Locate the cell with the specified text and output its [x, y] center coordinate. 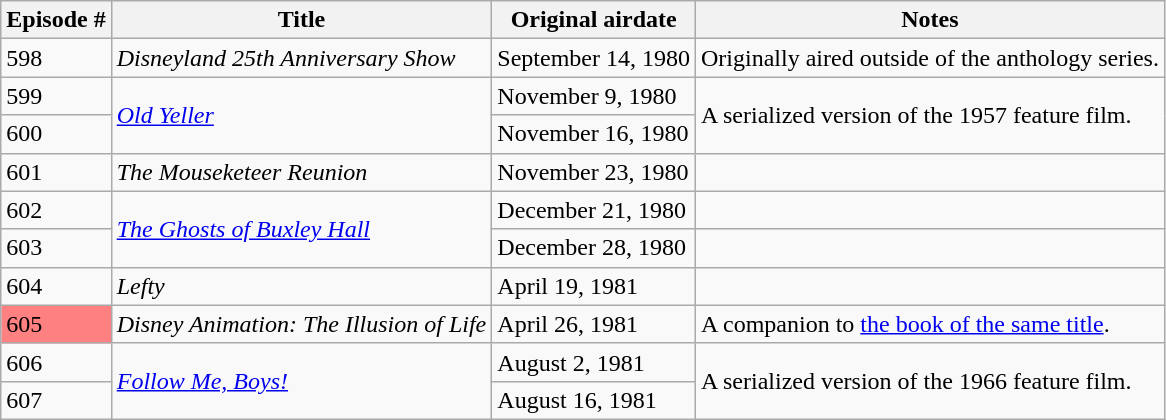
Originally aired outside of the anthology series. [930, 58]
August 16, 1981 [594, 400]
A companion to the book of the same title. [930, 324]
601 [56, 172]
606 [56, 362]
Original airdate [594, 20]
December 21, 1980 [594, 210]
604 [56, 286]
A serialized version of the 1957 feature film. [930, 115]
600 [56, 134]
Old Yeller [302, 115]
603 [56, 248]
The Ghosts of Buxley Hall [302, 229]
599 [56, 96]
November 23, 1980 [594, 172]
The Mouseketeer Reunion [302, 172]
598 [56, 58]
607 [56, 400]
605 [56, 324]
Lefty [302, 286]
A serialized version of the 1966 feature film. [930, 381]
Disneyland 25th Anniversary Show [302, 58]
Notes [930, 20]
Episode # [56, 20]
Disney Animation: The Illusion of Life [302, 324]
December 28, 1980 [594, 248]
April 26, 1981 [594, 324]
602 [56, 210]
August 2, 1981 [594, 362]
November 9, 1980 [594, 96]
Title [302, 20]
November 16, 1980 [594, 134]
September 14, 1980 [594, 58]
April 19, 1981 [594, 286]
Follow Me, Boys! [302, 381]
